Detect which cell encompasses the target text, then output its [X, Y] center coordinate. 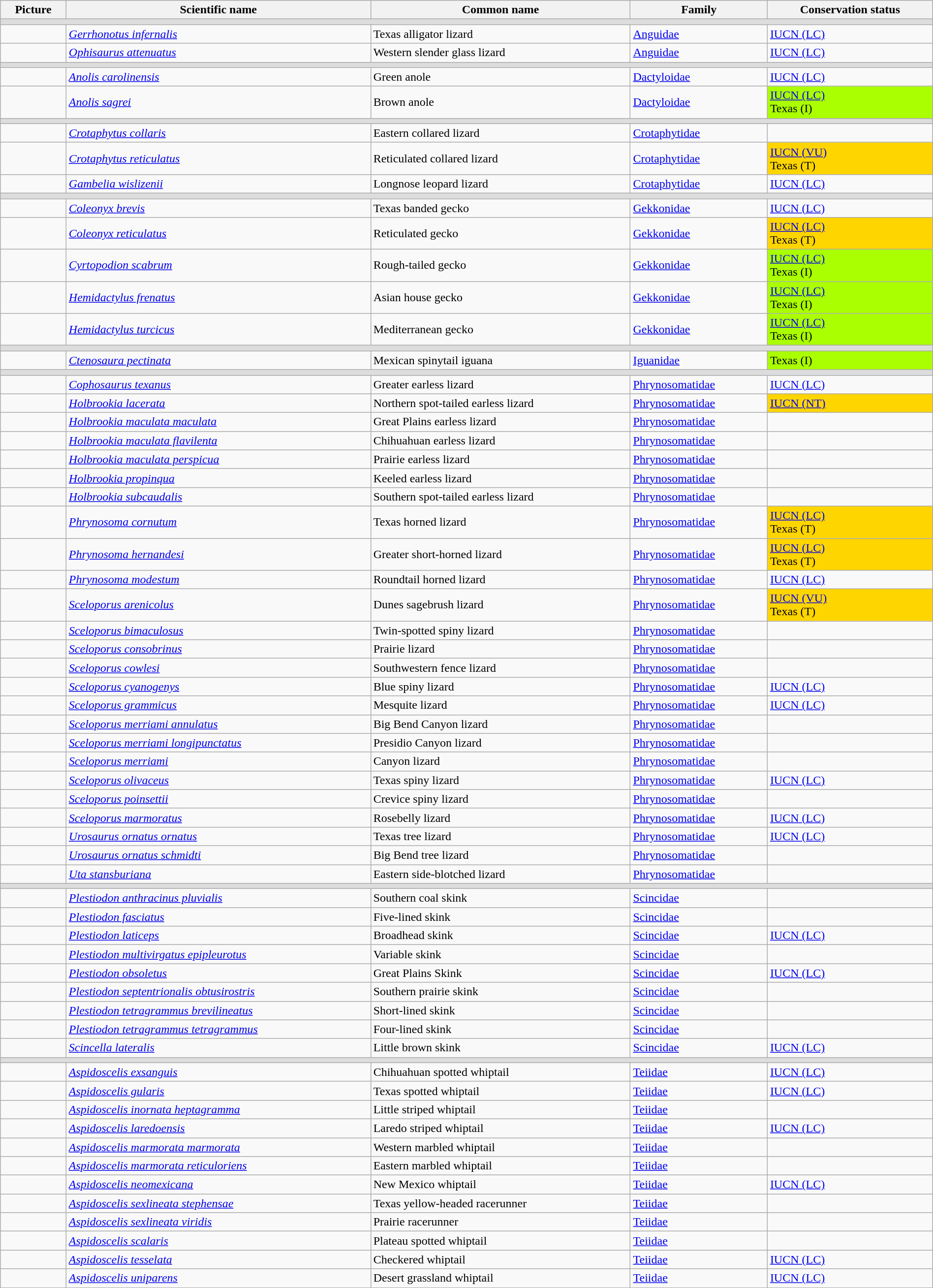
Southwestern fence lizard [500, 668]
Texas (I) [850, 360]
Reticulated gecko [500, 233]
Prairie earless lizard [500, 459]
Plestiodon obsoletus [218, 973]
Sceloporus merriami [218, 761]
Cyrtopodion scabrum [218, 266]
New Mexico whiptail [500, 1185]
Mediterranean gecko [500, 330]
Blue spiny lizard [500, 687]
Great Plains Skink [500, 973]
IUCN (NT) [850, 403]
Eastern side-blotched lizard [500, 874]
Coleonyx brevis [218, 208]
Holbrookia maculata flavilenta [218, 440]
Holbrookia propinqua [218, 478]
Green anole [500, 77]
Phrynosoma cornutum [218, 522]
Holbrookia maculata maculata [218, 422]
Aspidoscelis exsanguis [218, 1072]
Five-lined skink [500, 917]
Aspidoscelis laredoensis [218, 1128]
Ophisaurus attenuatus [218, 53]
Conservation status [850, 10]
Sceloporus cowlesi [218, 668]
Cophosaurus texanus [218, 384]
Mexican spinytail iguana [500, 360]
Great Plains earless lizard [500, 422]
Texas spotted whiptail [500, 1091]
Chihuahuan spotted whiptail [500, 1072]
Prairie lizard [500, 649]
Desert grassland whiptail [500, 1278]
Plestiodon septentrionalis obtusirostris [218, 992]
Greater earless lizard [500, 384]
Scincella lateralis [218, 1048]
Ctenosaura pectinata [218, 360]
Sceloporus merriami longipunctatus [218, 743]
Sceloporus olivaceus [218, 780]
Aspidoscelis scalaris [218, 1241]
Iguanidae [699, 360]
Holbrookia subcaudalis [218, 497]
Family [699, 10]
Laredo striped whiptail [500, 1128]
Aspidoscelis neomexicana [218, 1185]
Brown anole [500, 102]
Aspidoscelis inornata heptagramma [218, 1109]
Gambelia wislizenii [218, 184]
Sceloporus grammicus [218, 705]
Chihuahuan earless lizard [500, 440]
Uta stansburiana [218, 874]
Aspidoscelis sexlineata stephensae [218, 1203]
Southern coal skink [500, 898]
Plestiodon tetragrammus brevilineatus [218, 1010]
Western slender glass lizard [500, 53]
Sceloporus cyanogenys [218, 687]
Urosaurus ornatus ornatus [218, 836]
Common name [500, 10]
Phrynosoma modestum [218, 580]
Broadhead skink [500, 936]
Texas tree lizard [500, 836]
Eastern collared lizard [500, 133]
Plestiodon fasciatus [218, 917]
Texas yellow-headed racerunner [500, 1203]
Sceloporus marmoratus [218, 817]
Roundtail horned lizard [500, 580]
Scientific name [218, 10]
Prairie racerunner [500, 1222]
Hemidactylus turcicus [218, 330]
Sceloporus poinsettii [218, 799]
Holbrookia maculata perspicua [218, 459]
Big Bend Canyon lizard [500, 724]
Southern spot-tailed earless lizard [500, 497]
Aspidoscelis marmorata marmorata [218, 1147]
Asian house gecko [500, 297]
Plestiodon laticeps [218, 936]
Sceloporus merriami annulatus [218, 724]
Plestiodon anthracinus pluvialis [218, 898]
Anolis carolinensis [218, 77]
Longnose leopard lizard [500, 184]
Texas spiny lizard [500, 780]
Aspidoscelis marmorata reticuloriens [218, 1166]
Variable skink [500, 954]
Keeled earless lizard [500, 478]
Little brown skink [500, 1048]
Sceloporus consobrinus [218, 649]
Greater short-horned lizard [500, 554]
Checkered whiptail [500, 1259]
Rough-tailed gecko [500, 266]
Aspidoscelis gularis [218, 1091]
Texas alligator lizard [500, 34]
Four-lined skink [500, 1029]
Canyon lizard [500, 761]
Anolis sagrei [218, 102]
Texas horned lizard [500, 522]
Aspidoscelis sexlineata viridis [218, 1222]
Texas banded gecko [500, 208]
Crevice spiny lizard [500, 799]
Hemidactylus frenatus [218, 297]
Plestiodon tetragrammus tetragrammus [218, 1029]
Sceloporus bimaculosus [218, 630]
Coleonyx reticulatus [218, 233]
Mesquite lizard [500, 705]
Aspidoscelis tesselata [218, 1259]
Plestiodon multivirgatus epipleurotus [218, 954]
Gerrhonotus infernalis [218, 34]
Holbrookia lacerata [218, 403]
Aspidoscelis uniparens [218, 1278]
Urosaurus ornatus schmidti [218, 855]
Big Bend tree lizard [500, 855]
Crotaphytus reticulatus [218, 158]
Reticulated collared lizard [500, 158]
Sceloporus arenicolus [218, 605]
Twin-spotted spiny lizard [500, 630]
Eastern marbled whiptail [500, 1166]
Southern prairie skink [500, 992]
Dunes sagebrush lizard [500, 605]
Picture [33, 10]
Plateau spotted whiptail [500, 1241]
Rosebelly lizard [500, 817]
Presidio Canyon lizard [500, 743]
Short-lined skink [500, 1010]
Western marbled whiptail [500, 1147]
Northern spot-tailed earless lizard [500, 403]
Little striped whiptail [500, 1109]
Crotaphytus collaris [218, 133]
Phrynosoma hernandesi [218, 554]
